Return (x, y) of the center of cell containing provided text 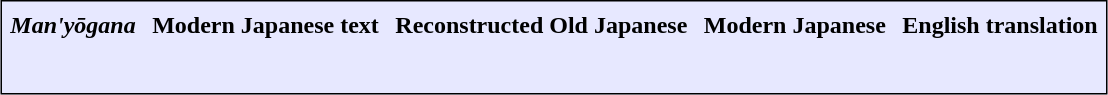
Reconstructed Old Japanese (542, 25)
Modern Japanese text (266, 25)
Man'yōgana (73, 25)
Modern Japanese (794, 25)
English translation (1000, 25)
